Return the [x, y] coordinate for the center point of the cell that contains the specified text.  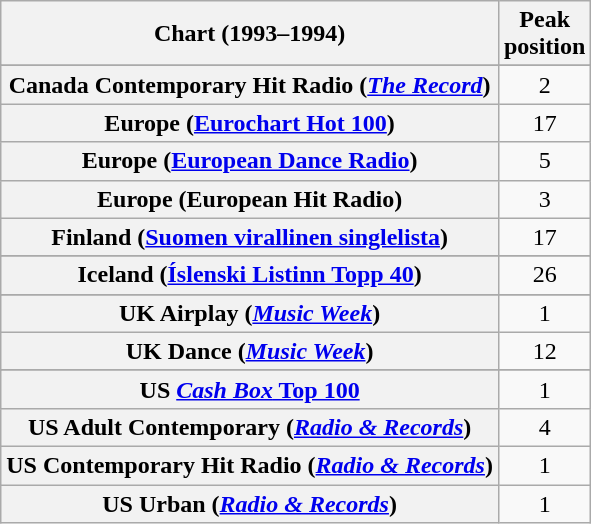
US Contemporary Hit Radio (Radio & Records) [250, 465]
US Urban (Radio & Records) [250, 503]
26 [544, 275]
4 [544, 427]
2 [544, 85]
Europe (Eurochart Hot 100) [250, 123]
Iceland (Íslenski Listinn Topp 40) [250, 275]
UK Dance (Music Week) [250, 351]
US Cash Box Top 100 [250, 389]
Peakposition [544, 34]
US Adult Contemporary (Radio & Records) [250, 427]
Canada Contemporary Hit Radio (The Record) [250, 85]
Finland (Suomen virallinen singlelista) [250, 237]
12 [544, 351]
5 [544, 161]
Chart (1993–1994) [250, 34]
Europe (European Dance Radio) [250, 161]
Europe (European Hit Radio) [250, 199]
UK Airplay (Music Week) [250, 313]
3 [544, 199]
